Locate the cell with the specified text and output its (x, y) center coordinate. 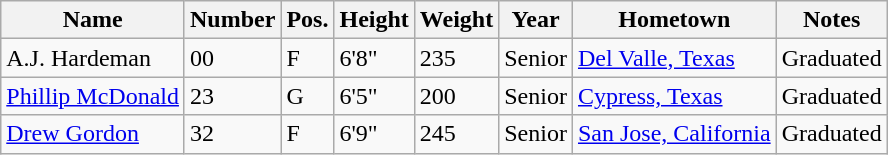
Height (374, 20)
Del Valle, Texas (674, 58)
Cypress, Texas (674, 96)
San Jose, California (674, 134)
Hometown (674, 20)
6'8" (374, 58)
235 (456, 58)
00 (232, 58)
Year (536, 20)
6'5" (374, 96)
23 (232, 96)
Drew Gordon (93, 134)
A.J. Hardeman (93, 58)
200 (456, 96)
Notes (832, 20)
6'9" (374, 134)
32 (232, 134)
245 (456, 134)
Pos. (308, 20)
Name (93, 20)
Phillip McDonald (93, 96)
G (308, 96)
Number (232, 20)
Weight (456, 20)
